Output the [x, y] coordinate of the center of the cell containing the given text.  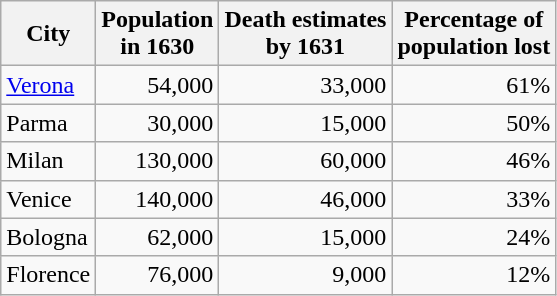
61% [474, 85]
Bologna [48, 237]
46% [474, 161]
Florence [48, 275]
Venice [48, 199]
Percentage ofpopulation lost [474, 34]
12% [474, 275]
Death estimatesby 1631 [306, 34]
76,000 [158, 275]
Verona [48, 85]
33% [474, 199]
46,000 [306, 199]
130,000 [158, 161]
Parma [48, 123]
Milan [48, 161]
City [48, 34]
54,000 [158, 85]
9,000 [306, 275]
33,000 [306, 85]
30,000 [158, 123]
140,000 [158, 199]
60,000 [306, 161]
62,000 [158, 237]
50% [474, 123]
Populationin 1630 [158, 34]
24% [474, 237]
